For the text-containing cell, return its midpoint in (x, y) coordinate format. 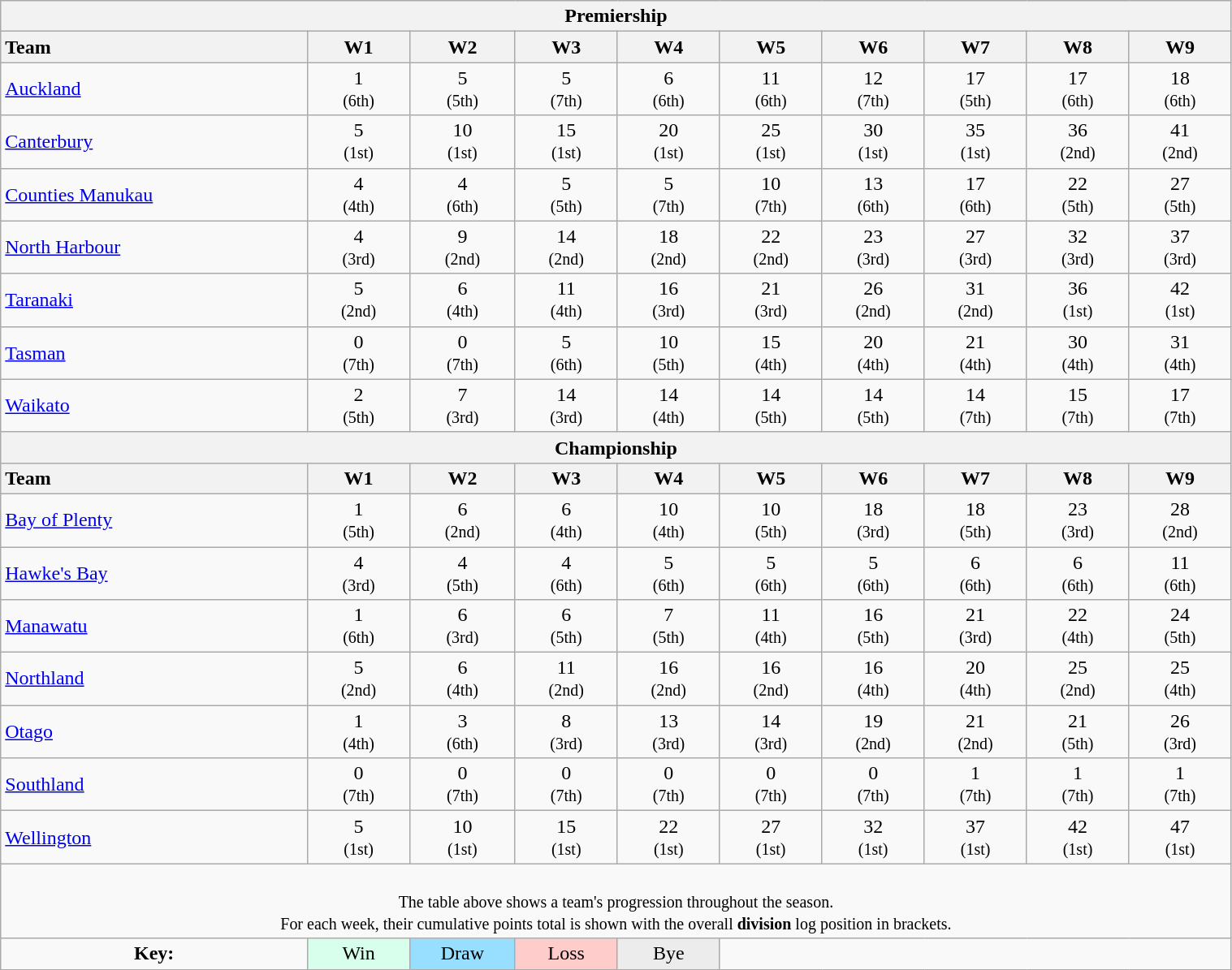
10(7th) (771, 195)
Southland (154, 784)
19(2nd) (873, 732)
14(4th) (668, 406)
13(6th) (873, 195)
18(3rd) (873, 519)
Loss (566, 954)
18(2nd) (668, 247)
30(4th) (1078, 352)
27(3rd) (975, 247)
Key: (154, 954)
27(5th) (1180, 195)
14(2nd) (566, 247)
18(5th) (975, 519)
32(1st) (873, 838)
20(1st) (668, 141)
21(2nd) (975, 732)
17(7th) (1180, 406)
15(7th) (1078, 406)
27(1st) (771, 838)
25(4th) (1180, 679)
Waikato (154, 406)
4(4th) (359, 195)
22(1st) (668, 838)
13(3rd) (668, 732)
32(3rd) (1078, 247)
Bye (668, 954)
26(2nd) (873, 300)
24(5th) (1180, 627)
Championship (616, 447)
9(2nd) (463, 247)
8(3rd) (566, 732)
16(3rd) (668, 300)
41(2nd) (1180, 141)
3(6th) (463, 732)
1(4th) (359, 732)
11(2nd) (566, 679)
Draw (463, 954)
21(5th) (1078, 732)
15(4th) (771, 352)
Taranaki (154, 300)
37(3rd) (1180, 247)
6(5th) (566, 627)
Auckland (154, 89)
26(3rd) (1180, 732)
1(5th) (359, 519)
37(1st) (975, 838)
47(1st) (1180, 838)
16(5th) (873, 627)
2(5th) (359, 406)
17(5th) (975, 89)
10(4th) (668, 519)
31(4th) (1180, 352)
Premiership (616, 16)
14(7th) (975, 406)
7(5th) (668, 627)
31(2nd) (975, 300)
Tasman (154, 352)
18(6th) (1180, 89)
12(7th) (873, 89)
7(3rd) (463, 406)
Bay of Plenty (154, 519)
Northland (154, 679)
35(1st) (975, 141)
Manawatu (154, 627)
6(3rd) (463, 627)
28(2nd) (1180, 519)
22(2nd) (771, 247)
16(4th) (873, 679)
Otago (154, 732)
4(5th) (463, 573)
30(1st) (873, 141)
22(4th) (1078, 627)
6(2nd) (463, 519)
North Harbour (154, 247)
Hawke's Bay (154, 573)
25(2nd) (1078, 679)
Canterbury (154, 141)
25(1st) (771, 141)
Win (359, 954)
21(4th) (975, 352)
36(2nd) (1078, 141)
36(1st) (1078, 300)
Counties Manukau (154, 195)
22(5th) (1078, 195)
Wellington (154, 838)
